From the cell containing the given text, extract its center point as [x, y] coordinate. 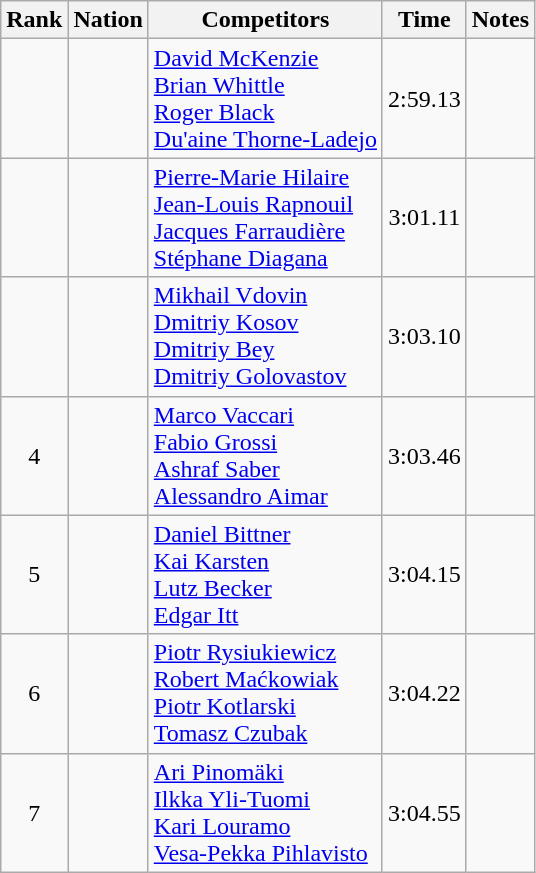
Rank [34, 20]
Nation [108, 20]
2:59.13 [424, 98]
5 [34, 574]
Competitors [265, 20]
3:04.55 [424, 812]
3:03.10 [424, 336]
Piotr RysiukiewiczRobert MaćkowiakPiotr KotlarskiTomasz Czubak [265, 694]
7 [34, 812]
Pierre-Marie HilaireJean-Louis RapnouilJacques FarraudièreStéphane Diagana [265, 218]
3:01.11 [424, 218]
Marco VaccariFabio GrossiAshraf SaberAlessandro Aimar [265, 456]
Ari PinomäkiIlkka Yli-TuomiKari LouramoVesa-Pekka Pihlavisto [265, 812]
3:03.46 [424, 456]
Mikhail VdovinDmitriy KosovDmitriy BeyDmitriy Golovastov [265, 336]
6 [34, 694]
3:04.22 [424, 694]
4 [34, 456]
Time [424, 20]
3:04.15 [424, 574]
Notes [500, 20]
David McKenzieBrian WhittleRoger BlackDu'aine Thorne-Ladejo [265, 98]
Daniel BittnerKai KarstenLutz BeckerEdgar Itt [265, 574]
